Return (X, Y) of the center of cell containing provided text 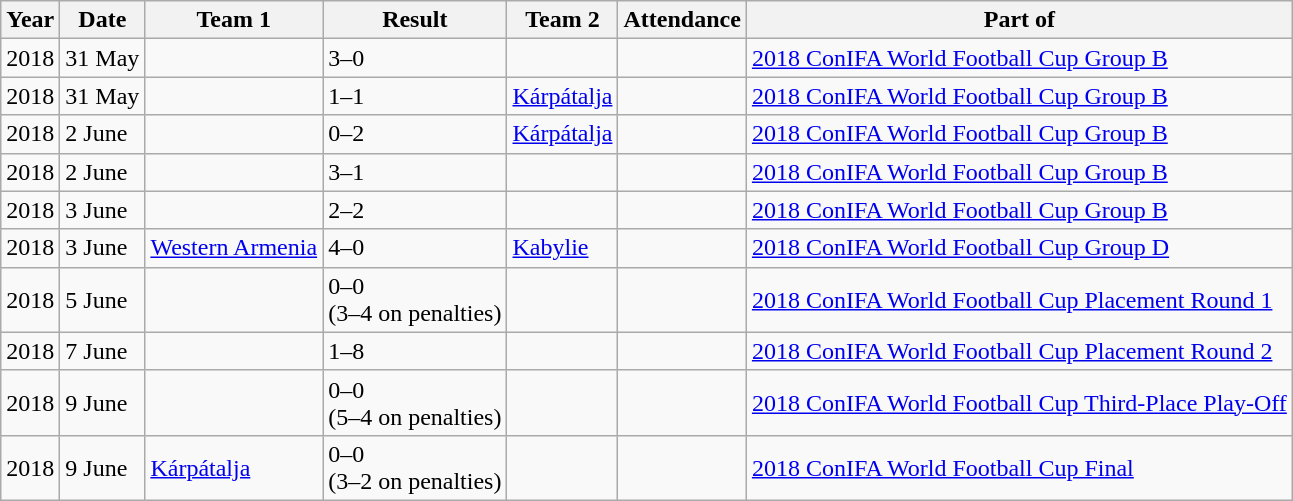
0–0(5–4 on penalties) (415, 402)
Part of (1019, 20)
Kabylie (562, 248)
0–0(3–2 on penalties) (415, 468)
Date (102, 20)
Attendance (682, 20)
3–0 (415, 58)
2018 ConIFA World Football Cup Third-Place Play-Off (1019, 402)
2–2 (415, 210)
5 June (102, 300)
2018 ConIFA World Football Cup Group D (1019, 248)
3–1 (415, 172)
2018 ConIFA World Football Cup Final (1019, 468)
7 June (102, 351)
0–2 (415, 134)
Western Armenia (234, 248)
Team 2 (562, 20)
4–0 (415, 248)
1–8 (415, 351)
Team 1 (234, 20)
2018 ConIFA World Football Cup Placement Round 2 (1019, 351)
1–1 (415, 96)
2018 ConIFA World Football Cup Placement Round 1 (1019, 300)
Year (30, 20)
0–0(3–4 on penalties) (415, 300)
Result (415, 20)
